Capture the cell that displays the provided text and extract its [x, y] central coordinate. 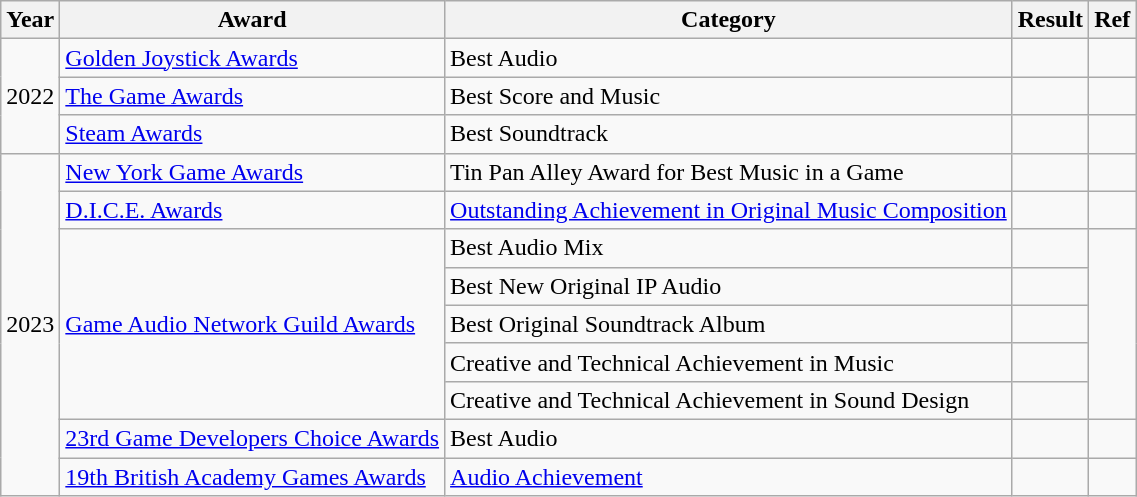
Result [1050, 20]
Best Score and Music [729, 96]
Best Soundtrack [729, 134]
Golden Joystick Awards [252, 58]
Tin Pan Alley Award for Best Music in a Game [729, 172]
Year [30, 20]
Award [252, 20]
Creative and Technical Achievement in Music [729, 362]
New York Game Awards [252, 172]
The Game Awards [252, 96]
Outstanding Achievement in Original Music Composition [729, 210]
Steam Awards [252, 134]
Audio Achievement [729, 477]
19th British Academy Games Awards [252, 477]
Best New Original IP Audio [729, 286]
2022 [30, 96]
Game Audio Network Guild Awards [252, 324]
2023 [30, 324]
23rd Game Developers Choice Awards [252, 438]
Best Audio Mix [729, 248]
D.I.C.E. Awards [252, 210]
Ref [1112, 20]
Category [729, 20]
Best Original Soundtrack Album [729, 324]
Creative and Technical Achievement in Sound Design [729, 400]
